For the text-containing cell, return its midpoint in (X, Y) coordinate format. 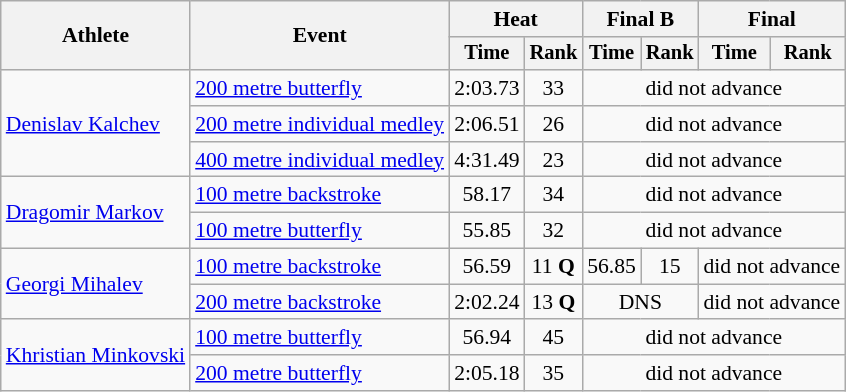
200 metre individual medley (320, 124)
26 (554, 124)
13 Q (554, 302)
400 metre individual medley (320, 160)
Athlete (96, 36)
Khristian Minkovski (96, 356)
Denislav Kalchev (96, 124)
11 Q (554, 267)
35 (554, 373)
34 (554, 195)
45 (554, 338)
200 metre backstroke (320, 302)
2:02.24 (486, 302)
56.59 (486, 267)
DNS (640, 302)
2:05.18 (486, 373)
Final (772, 19)
Event (320, 36)
2:06.51 (486, 124)
4:31.49 (486, 160)
15 (670, 267)
Georgi Mihalev (96, 284)
23 (554, 160)
33 (554, 88)
Final B (640, 19)
58.17 (486, 195)
2:03.73 (486, 88)
56.85 (612, 267)
32 (554, 231)
56.94 (486, 338)
Dragomir Markov (96, 212)
Heat (516, 19)
55.85 (486, 231)
